Return [x, y] of the center of cell containing provided text 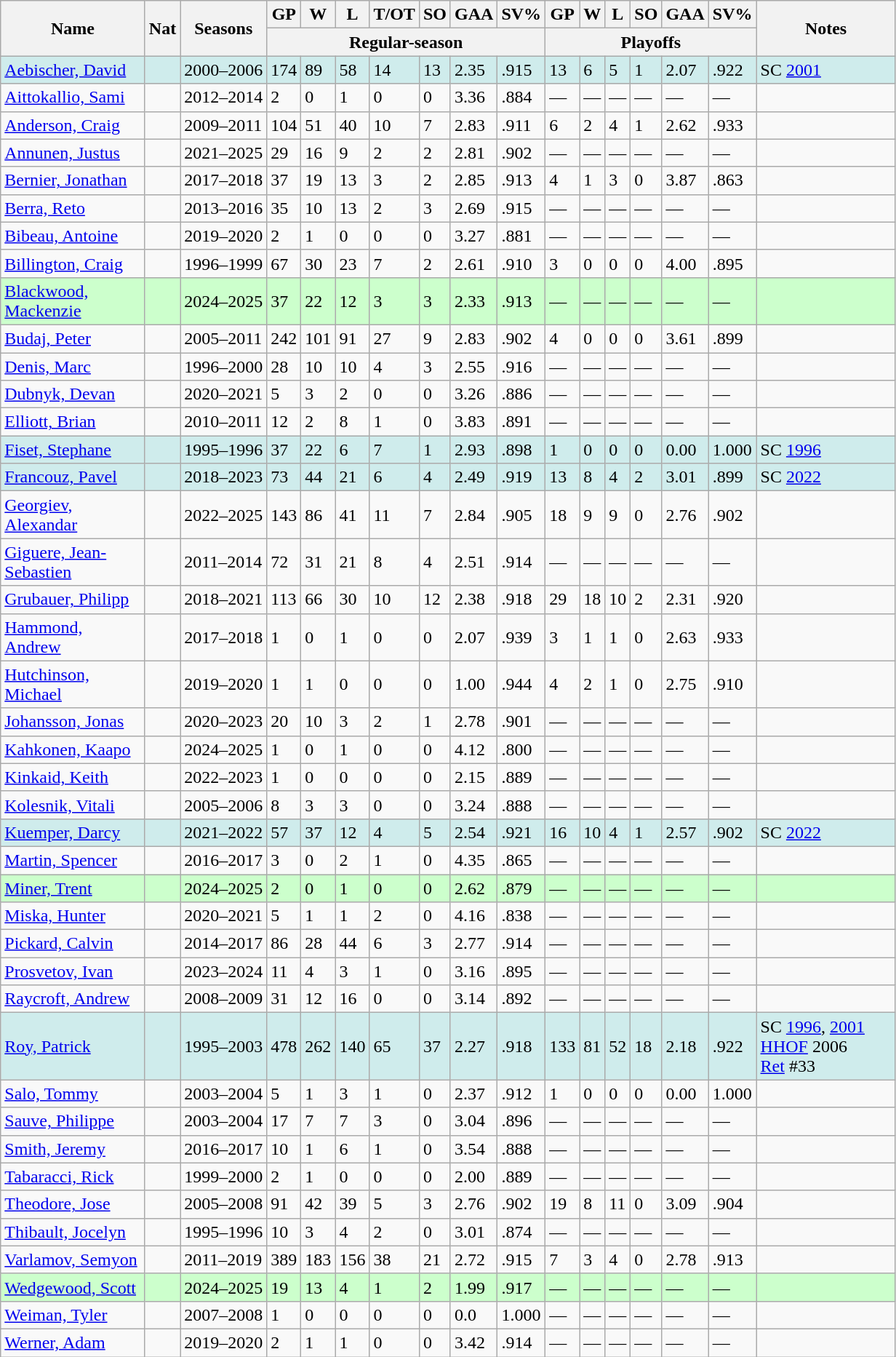
Blackwood, Mackenzie [73, 301]
389 [284, 1259]
Kahkonen, Kaapo [73, 749]
113 [284, 600]
2018–2023 [224, 477]
2.55 [473, 366]
3.27 [473, 236]
T/OT [394, 15]
3.42 [473, 1342]
2007–2008 [224, 1315]
2023–2024 [224, 971]
73 [284, 477]
1.00 [473, 684]
Nat [162, 28]
Elliott, Brian [73, 422]
2.18 [685, 1046]
Miska, Hunter [73, 916]
.879 [521, 888]
Bernier, Jonathan [73, 180]
SC 2001 [826, 70]
Hutchinson, Michael [73, 684]
.917 [521, 1287]
2.00 [473, 1177]
Giguere, Jean-Sebastien [73, 562]
1996–1999 [224, 263]
Billington, Craig [73, 263]
Fiset, Stephane [73, 450]
42 [319, 1204]
67 [284, 263]
133 [563, 1046]
Seasons [224, 28]
27 [394, 338]
Pickard, Calvin [73, 944]
Berra, Reto [73, 208]
3.26 [473, 394]
41 [352, 515]
65 [394, 1046]
Notes [826, 28]
.881 [521, 236]
.865 [521, 860]
72 [284, 562]
Georgiev, Alexandar [73, 515]
Johansson, Jonas [73, 722]
2.69 [473, 208]
Dubnyk, Devan [73, 394]
0.0 [473, 1315]
58 [352, 70]
3.87 [685, 180]
2.72 [473, 1259]
.916 [521, 366]
156 [352, 1259]
Grubauer, Philipp [73, 600]
14 [394, 70]
40 [352, 125]
66 [319, 600]
262 [319, 1046]
Annunen, Justus [73, 153]
57 [284, 832]
2.77 [473, 944]
2021–2022 [224, 832]
1999–2000 [224, 1177]
2022–2023 [224, 777]
Aittokallio, Sami [73, 98]
2.35 [473, 70]
Raycroft, Andrew [73, 999]
101 [319, 338]
.838 [521, 916]
SC 1996 [826, 450]
3.04 [473, 1121]
52 [618, 1046]
39 [352, 1204]
2.31 [685, 600]
Bibeau, Antoine [73, 236]
.898 [521, 450]
.904 [732, 1204]
4.00 [685, 263]
2008–2009 [224, 999]
2011–2019 [224, 1259]
Prosvetov, Ivan [73, 971]
Aebischer, David [73, 70]
2.85 [473, 180]
2005–2008 [224, 1204]
Anderson, Craig [73, 125]
Salo, Tommy [73, 1094]
.939 [521, 637]
104 [284, 125]
Regular-season [406, 42]
Tabaracci, Rick [73, 1177]
.921 [521, 832]
3.24 [473, 805]
.884 [521, 98]
Kolesnik, Vitali [73, 805]
3.54 [473, 1149]
2022–2025 [224, 515]
.920 [732, 600]
143 [284, 515]
Theodore, Jose [73, 1204]
.892 [521, 999]
183 [319, 1259]
SC 1996, 2001HHOF 2006Ret #33 [826, 1046]
.919 [521, 477]
2.63 [685, 637]
242 [284, 338]
174 [284, 70]
4.12 [473, 749]
.911 [521, 125]
Miner, Trent [73, 888]
.944 [521, 684]
4.16 [473, 916]
2.75 [685, 684]
1996–2000 [224, 366]
478 [284, 1046]
3.16 [473, 971]
2011–2014 [224, 562]
Playoffs [651, 42]
1995–2003 [224, 1046]
.901 [521, 722]
Wedgewood, Scott [73, 1287]
Weiman, Tyler [73, 1315]
2.93 [473, 450]
89 [319, 70]
Martin, Spencer [73, 860]
2018–2021 [224, 600]
3.14 [473, 999]
Hammond, Andrew [73, 637]
Werner, Adam [73, 1342]
2009–2011 [224, 125]
Kuemper, Darcy [73, 832]
Roy, Patrick [73, 1046]
.800 [521, 749]
2.27 [473, 1046]
Kinkaid, Keith [73, 777]
.912 [521, 1094]
2.81 [473, 153]
Budaj, Peter [73, 338]
Smith, Jeremy [73, 1149]
2020–2023 [224, 722]
.905 [521, 515]
17 [284, 1121]
2000–2006 [224, 70]
2.15 [473, 777]
2.49 [473, 477]
81 [592, 1046]
3.09 [685, 1204]
4.35 [473, 860]
2.57 [685, 832]
38 [394, 1259]
.896 [521, 1121]
2.33 [473, 301]
1.99 [473, 1287]
.874 [521, 1232]
2.84 [473, 515]
140 [352, 1046]
.863 [732, 180]
2012–2014 [224, 98]
2.54 [473, 832]
51 [319, 125]
2.61 [473, 263]
Name [73, 28]
2014–2017 [224, 944]
3.36 [473, 98]
2021–2025 [224, 153]
2.38 [473, 600]
Varlamov, Semyon [73, 1259]
35 [284, 208]
3.83 [473, 422]
Denis, Marc [73, 366]
3.61 [685, 338]
2010–2011 [224, 422]
Sauve, Philippe [73, 1121]
Thibault, Jocelyn [73, 1232]
20 [284, 722]
.886 [521, 394]
23 [352, 263]
Francouz, Pavel [73, 477]
2005–2011 [224, 338]
.891 [521, 422]
2.51 [473, 562]
2.37 [473, 1094]
2013–2016 [224, 208]
2005–2006 [224, 805]
